Extract the [X, Y] coordinate from the center of the cell holding the provided text.  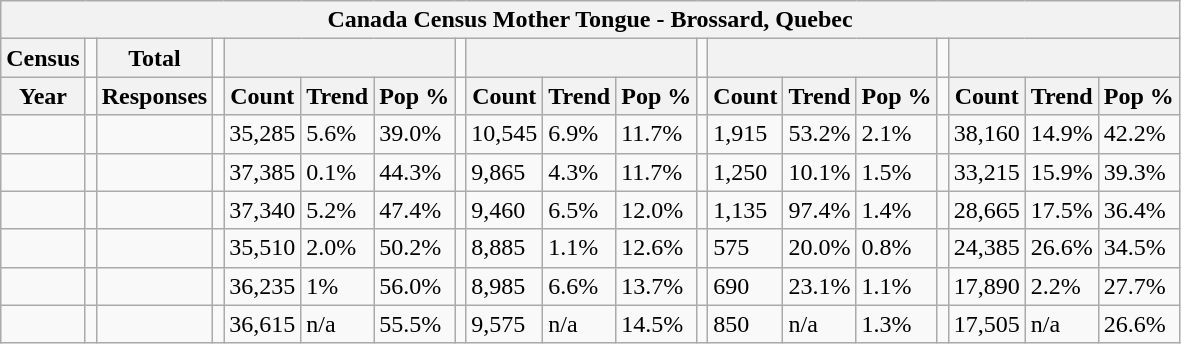
Canada Census Mother Tongue - Brossard, Quebec [590, 20]
9,575 [504, 324]
2.1% [896, 134]
34.5% [1138, 248]
1,915 [746, 134]
24,385 [986, 248]
47.4% [414, 210]
17.5% [1062, 210]
5.2% [338, 210]
Total [154, 58]
4.3% [580, 172]
39.0% [414, 134]
13.7% [656, 286]
12.6% [656, 248]
44.3% [414, 172]
55.5% [414, 324]
12.0% [656, 210]
36,235 [262, 286]
5.6% [338, 134]
690 [746, 286]
6.5% [580, 210]
1,250 [746, 172]
8,985 [504, 286]
0.1% [338, 172]
Responses [154, 96]
6.6% [580, 286]
2.0% [338, 248]
8,885 [504, 248]
28,665 [986, 210]
35,510 [262, 248]
Census [43, 58]
56.0% [414, 286]
1,135 [746, 210]
2.2% [1062, 286]
14.5% [656, 324]
14.9% [1062, 134]
37,340 [262, 210]
35,285 [262, 134]
42.2% [1138, 134]
33,215 [986, 172]
9,460 [504, 210]
15.9% [1062, 172]
38,160 [986, 134]
1.5% [896, 172]
36,615 [262, 324]
17,505 [986, 324]
23.1% [820, 286]
0.8% [896, 248]
Year [43, 96]
10.1% [820, 172]
27.7% [1138, 286]
20.0% [820, 248]
50.2% [414, 248]
36.4% [1138, 210]
37,385 [262, 172]
1.4% [896, 210]
1.3% [896, 324]
10,545 [504, 134]
97.4% [820, 210]
39.3% [1138, 172]
1% [338, 286]
17,890 [986, 286]
53.2% [820, 134]
6.9% [580, 134]
9,865 [504, 172]
850 [746, 324]
575 [746, 248]
